Return [x, y] of the center of cell containing provided text 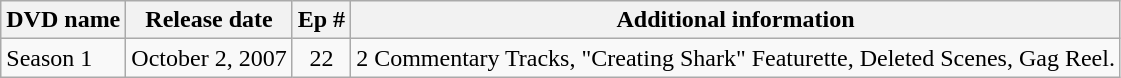
2 Commentary Tracks, "Creating Shark" Featurette, Deleted Scenes, Gag Reel. [736, 58]
Additional information [736, 20]
22 [321, 58]
DVD name [64, 20]
October 2, 2007 [209, 58]
Ep # [321, 20]
Season 1 [64, 58]
Release date [209, 20]
